Provide the (x, y) coordinate of the cell's center where the given text is located.  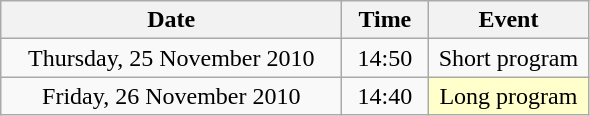
14:50 (385, 58)
Date (172, 20)
Thursday, 25 November 2010 (172, 58)
Time (385, 20)
Event (508, 20)
Long program (508, 96)
Short program (508, 58)
Friday, 26 November 2010 (172, 96)
14:40 (385, 96)
